Extract the [X, Y] coordinate from the center of the cell holding the provided text.  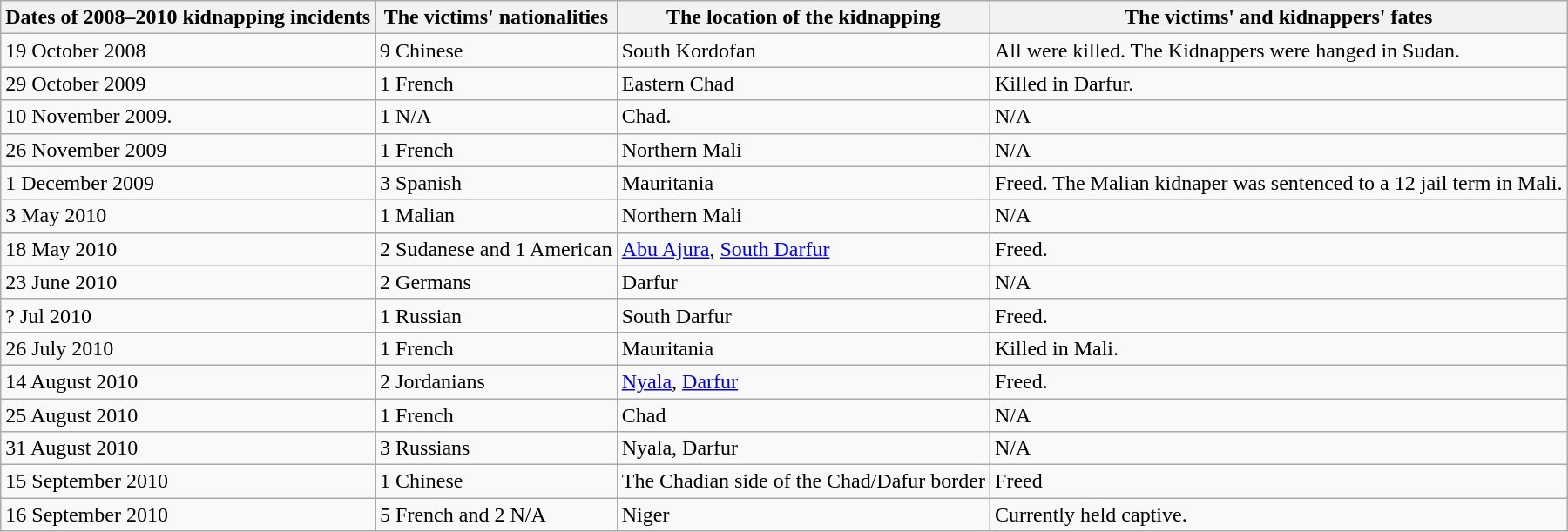
Abu Ajura, South Darfur [803, 249]
1 Malian [497, 216]
Chad. [803, 117]
31 August 2010 [188, 448]
14 August 2010 [188, 381]
29 October 2009 [188, 84]
18 May 2010 [188, 249]
The victims' nationalities [497, 17]
2 Sudanese and 1 American [497, 249]
26 July 2010 [188, 348]
The Chadian side of the Chad/Dafur border [803, 481]
2 Jordanians [497, 381]
23 June 2010 [188, 282]
1 December 2009 [188, 183]
Currently held captive. [1279, 515]
The victims' and kidnappers' fates [1279, 17]
The location of the kidnapping [803, 17]
15 September 2010 [188, 481]
Dates of 2008–2010 kidnapping incidents [188, 17]
Killed in Mali. [1279, 348]
Chad [803, 415]
Freed. The Malian kidnaper was sentenced to a 12 jail term in Mali. [1279, 183]
3 May 2010 [188, 216]
19 October 2008 [188, 51]
25 August 2010 [188, 415]
1 N/A [497, 117]
Killed in Darfur. [1279, 84]
2 Germans [497, 282]
Niger [803, 515]
Freed [1279, 481]
16 September 2010 [188, 515]
5 French and 2 N/A [497, 515]
South Darfur [803, 315]
? Jul 2010 [188, 315]
3 Russians [497, 448]
1 Chinese [497, 481]
26 November 2009 [188, 150]
All were killed. The Kidnappers were hanged in Sudan. [1279, 51]
9 Chinese [497, 51]
1 Russian [497, 315]
South Kordofan [803, 51]
Eastern Chad [803, 84]
3 Spanish [497, 183]
Darfur [803, 282]
10 November 2009. [188, 117]
